Identify which cell holds the provided text, then report its [x, y] central coordinate. 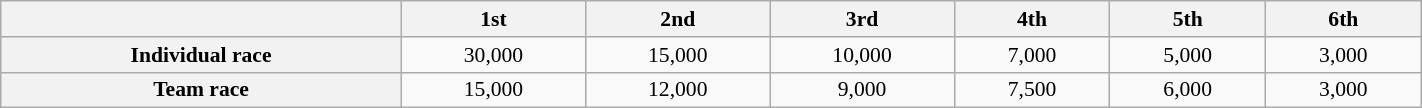
6,000 [1188, 90]
7,000 [1032, 54]
1st [493, 19]
2nd [678, 19]
3rd [862, 19]
9,000 [862, 90]
Individual race [202, 54]
12,000 [678, 90]
30,000 [493, 54]
5,000 [1188, 54]
4th [1032, 19]
Team race [202, 90]
10,000 [862, 54]
7,500 [1032, 90]
6th [1344, 19]
5th [1188, 19]
